Return the [X, Y] coordinate for the center point of the cell that contains the specified text.  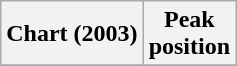
Peakposition [189, 34]
Chart (2003) [72, 34]
